Scan for the cell matching the given text and deliver its (X, Y) coordinate at center. 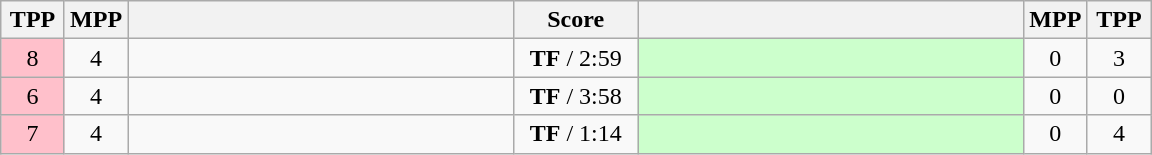
TF / 1:14 (576, 134)
TF / 2:59 (576, 58)
Score (576, 20)
3 (1119, 58)
8 (33, 58)
TF / 3:58 (576, 96)
6 (33, 96)
7 (33, 134)
